Find where the given text appears and provide that cell's center as (X, Y) coordinate. 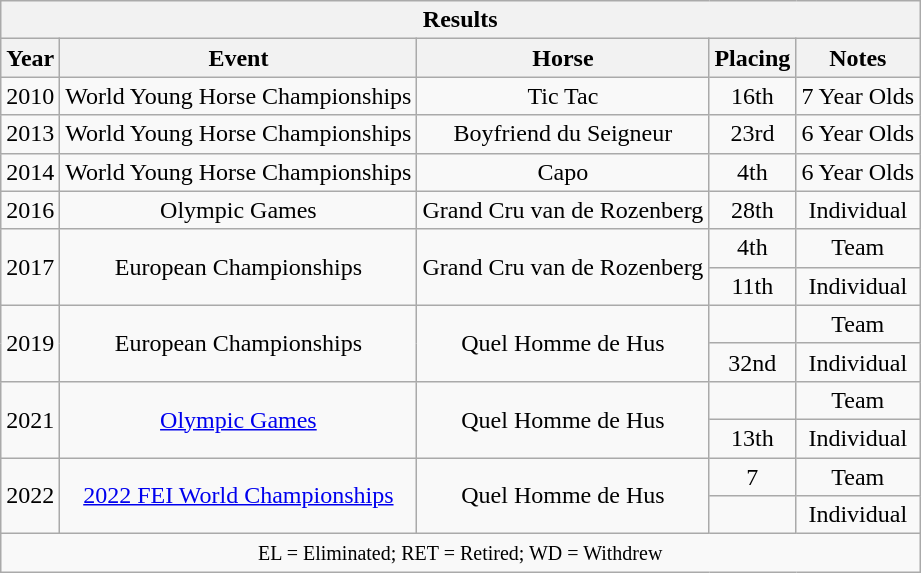
2022 FEI World Championships (238, 496)
16th (752, 96)
32nd (752, 362)
Event (238, 58)
2010 (30, 96)
28th (752, 210)
Horse (563, 58)
2016 (30, 210)
7 (752, 477)
2019 (30, 343)
11th (752, 286)
Results (460, 20)
2021 (30, 419)
13th (752, 438)
2017 (30, 267)
7 Year Olds (858, 96)
EL = Eliminated; RET = Retired; WD = Withdrew (460, 553)
Boyfriend du Seigneur (563, 134)
23rd (752, 134)
2014 (30, 172)
2022 (30, 496)
Notes (858, 58)
Capo (563, 172)
Placing (752, 58)
2013 (30, 134)
Tic Tac (563, 96)
Year (30, 58)
